Provide the (x, y) coordinate of the cell's center where the given text is located.  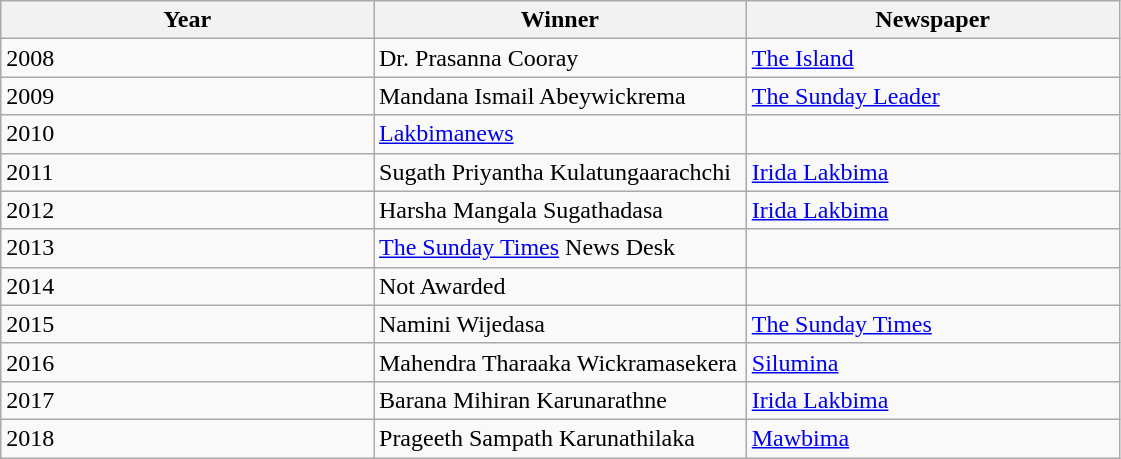
Sugath Priyantha Kulatungaarachchi (560, 172)
Mandana Ismail Abeywickrema (560, 96)
2013 (188, 248)
Barana Mihiran Karunarathne (560, 400)
2018 (188, 438)
Mawbima (932, 438)
The Island (932, 58)
2009 (188, 96)
2012 (188, 210)
Harsha Mangala Sugathadasa (560, 210)
The Sunday Leader (932, 96)
Newspaper (932, 20)
2008 (188, 58)
Silumina (932, 362)
The Sunday Times (932, 324)
Winner (560, 20)
2015 (188, 324)
Mahendra Tharaaka Wickramasekera (560, 362)
Prageeth Sampath Karunathilaka (560, 438)
The Sunday Times News Desk (560, 248)
2016 (188, 362)
Not Awarded (560, 286)
2017 (188, 400)
2014 (188, 286)
Year (188, 20)
Namini Wijedasa (560, 324)
Dr. Prasanna Cooray (560, 58)
2010 (188, 134)
2011 (188, 172)
Lakbimanews (560, 134)
